Pinpoint the cell where the given text exists, returning its [X, Y] midpoint coordinate. 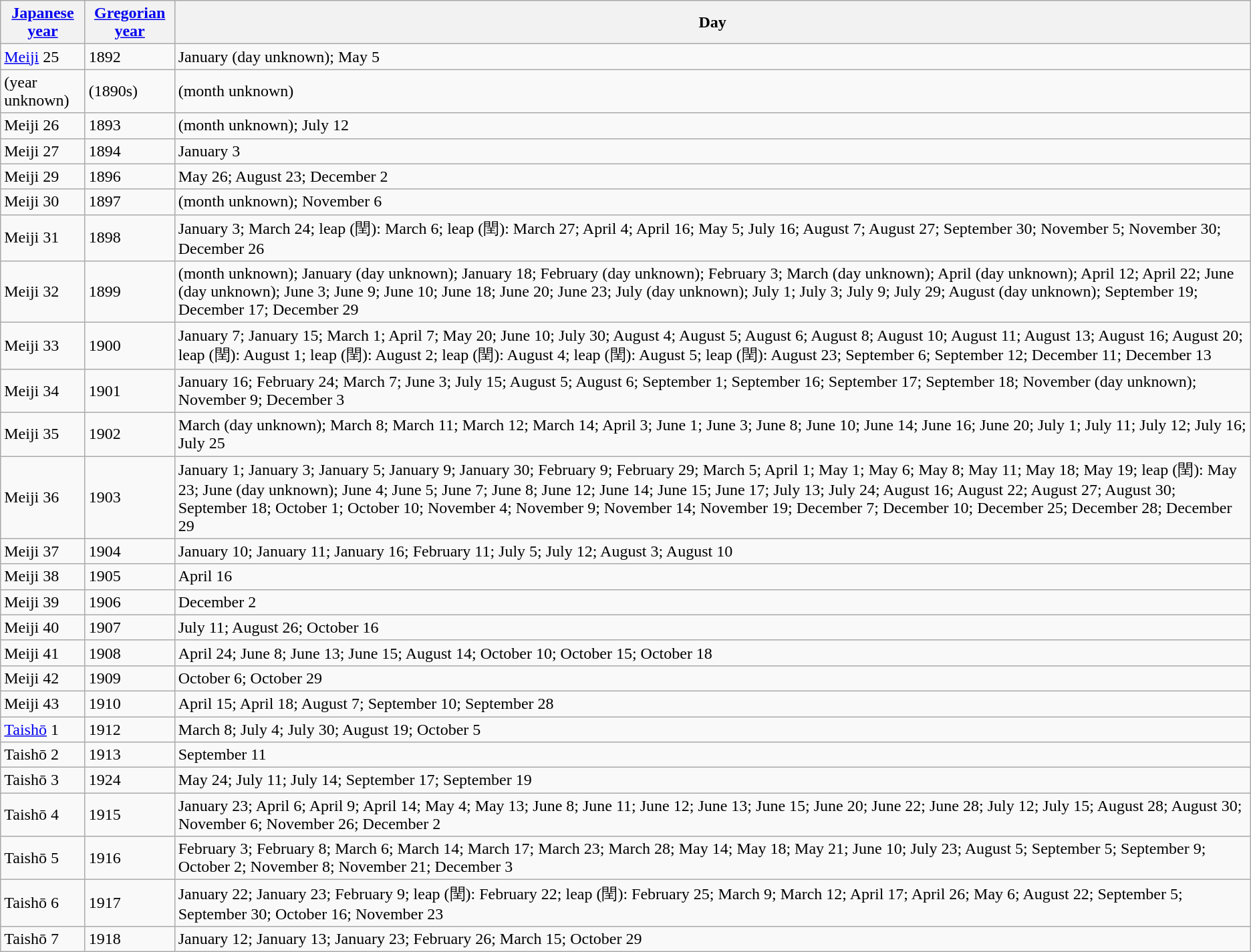
January (day unknown); May 5 [712, 57]
Meiji 36 [43, 497]
1909 [130, 678]
1912 [130, 729]
1904 [130, 551]
January 10; January 11; January 16; February 11; July 5; July 12; August 3; August 10 [712, 551]
Taishō 3 [43, 780]
Meiji 31 [43, 238]
Meiji 37 [43, 551]
1897 [130, 202]
Meiji 39 [43, 602]
1893 [130, 126]
1916 [130, 858]
Meiji 29 [43, 176]
Meiji 27 [43, 151]
(month unknown); July 12 [712, 126]
1907 [130, 627]
April 16 [712, 577]
Taishō 1 [43, 729]
October 6; October 29 [712, 678]
1900 [130, 346]
Taishō 2 [43, 755]
1894 [130, 151]
Meiji 32 [43, 292]
Meiji 42 [43, 678]
Meiji 43 [43, 703]
1918 [130, 939]
Taishō 6 [43, 903]
1917 [130, 903]
Meiji 41 [43, 653]
Gregorian year [130, 23]
Japanese year [43, 23]
1902 [130, 434]
(1890s) [130, 91]
(month unknown); November 6 [712, 202]
1898 [130, 238]
Taishō 4 [43, 815]
Meiji 33 [43, 346]
July 11; August 26; October 16 [712, 627]
1924 [130, 780]
March 8; July 4; July 30; August 19; October 5 [712, 729]
1905 [130, 577]
April 24; June 8; June 13; June 15; August 14; October 10; October 15; October 18 [712, 653]
April 15; April 18; August 7; September 10; September 28 [712, 703]
Day [712, 23]
Meiji 38 [43, 577]
1892 [130, 57]
1899 [130, 292]
1903 [130, 497]
1906 [130, 602]
Meiji 34 [43, 390]
(month unknown) [712, 91]
September 11 [712, 755]
Taishō 7 [43, 939]
1915 [130, 815]
(year unknown) [43, 91]
1908 [130, 653]
December 2 [712, 602]
1896 [130, 176]
January 3 [712, 151]
1910 [130, 703]
Taishō 5 [43, 858]
Meiji 30 [43, 202]
May 24; July 11; July 14; September 17; September 19 [712, 780]
January 12; January 13; January 23; February 26; March 15; October 29 [712, 939]
Meiji 40 [43, 627]
Meiji 25 [43, 57]
1913 [130, 755]
1901 [130, 390]
May 26; August 23; December 2 [712, 176]
Meiji 26 [43, 126]
Meiji 35 [43, 434]
